Search for the cell housing the specified text and yield its [x, y] center coordinate. 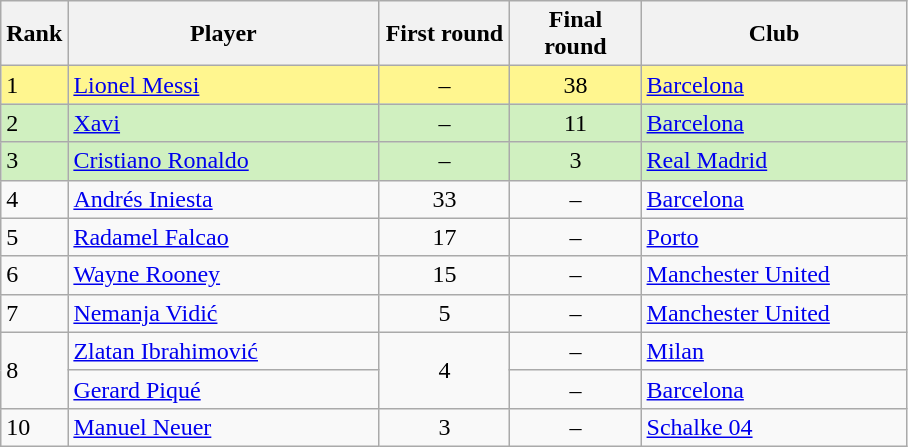
Andrés Iniesta [224, 199]
Gerard Piqué [224, 389]
7 [34, 313]
Milan [774, 351]
Real Madrid [774, 161]
Zlatan Ibrahimović [224, 351]
Rank [34, 34]
Xavi [224, 123]
First round [444, 34]
6 [34, 275]
2 [34, 123]
33 [444, 199]
Club [774, 34]
Wayne Rooney [224, 275]
Porto [774, 237]
17 [444, 237]
11 [576, 123]
Lionel Messi [224, 85]
Nemanja Vidić [224, 313]
8 [34, 370]
15 [444, 275]
10 [34, 427]
Final round [576, 34]
Cristiano Ronaldo [224, 161]
Player [224, 34]
38 [576, 85]
Manuel Neuer [224, 427]
1 [34, 85]
Schalke 04 [774, 427]
Radamel Falcao [224, 237]
